Scan for the cell matching the given text and deliver its [X, Y] coordinate at center. 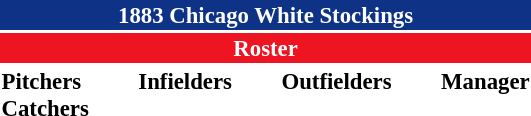
1883 Chicago White Stockings [266, 15]
Roster [266, 48]
